From the cell containing the given text, extract its center point as (x, y) coordinate. 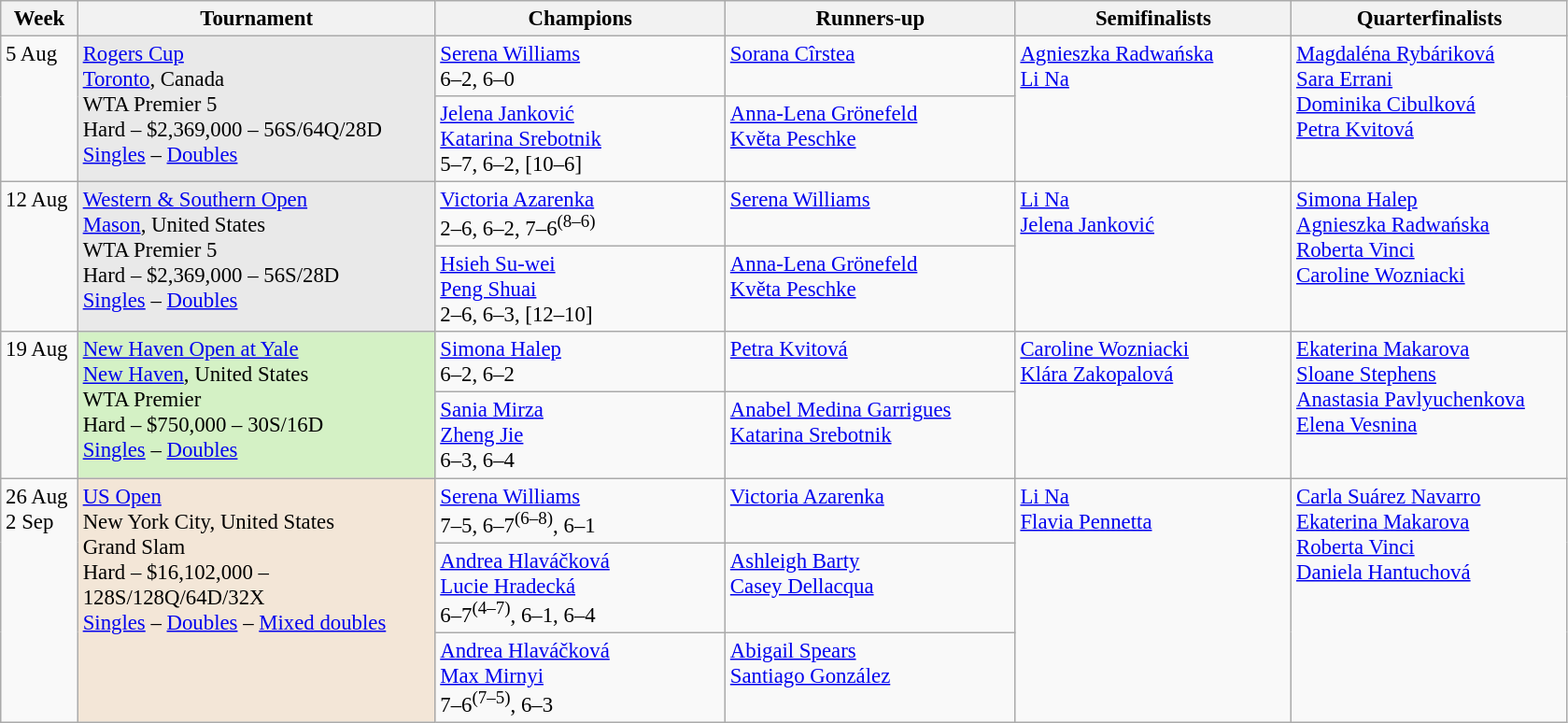
Li Na Jelena Janković (1153, 258)
Victoria Azarenka (870, 510)
Western & Southern OpenMason, United StatesWTA Premier 5Hard – $2,369,000 – 56S/28DSingles – Doubles (256, 258)
5 Aug (39, 109)
Sania Mirza Zheng Jie 6–3, 6–4 (581, 435)
Hsieh Su-wei Peng Shuai2–6, 6–3, [12–10] (581, 290)
Anabel Medina Garrigues Katarina Srebotnik (870, 435)
Li Na Flavia Pennetta (1153, 601)
Magdaléna Rybáriková Sara Errani Dominika Cibulková Petra Kvitová (1430, 109)
Abigail Spears Santiago González (870, 677)
Andrea Hlaváčková Lucie Hradecká 6–7(4–7), 6–1, 6–4 (581, 588)
Agnieszka Radwańska Li Na (1153, 109)
Caroline Wozniacki Klára Zakopalová (1153, 405)
Runners-up (870, 19)
Serena Williams 7–5, 6–7(6–8), 6–1 (581, 510)
Serena Williams6–2, 6–0 (581, 67)
19 Aug (39, 405)
Rogers CupToronto, CanadaWTA Premier 5Hard – $2,369,000 – 56S/64Q/28DSingles – Doubles (256, 109)
26 Aug 2 Sep (39, 601)
Week (39, 19)
Petra Kvitová (870, 362)
Semifinalists (1153, 19)
Jelena Janković Katarina Srebotnik5–7, 6–2, [10–6] (581, 139)
US OpenNew York City, United StatesGrand SlamHard – $16,102,000 –128S/128Q/64D/32XSingles – Doubles – Mixed doubles (256, 601)
Ekaterina Makarova Sloane Stephens Anastasia Pavlyuchenkova Elena Vesnina (1430, 405)
Sorana Cîrstea (870, 67)
Simona Halep Agnieszka Radwańska Roberta Vinci Caroline Wozniacki (1430, 258)
Victoria Azarenka 2–6, 6–2, 7–6(8–6) (581, 215)
Simona Halep 6–2, 6–2 (581, 362)
Serena Williams (870, 215)
Ashleigh Barty Casey Dellacqua (870, 588)
12 Aug (39, 258)
Carla Suárez Navarro Ekaterina Makarova Roberta Vinci Daniela Hantuchová (1430, 601)
Champions (581, 19)
New Haven Open at YaleNew Haven, United StatesWTA PremierHard – $750,000 – 30S/16DSingles – Doubles (256, 405)
Quarterfinalists (1430, 19)
Andrea Hlaváčková Max Mirnyi7–6(7–5), 6–3 (581, 677)
Tournament (256, 19)
